Extract the [x, y] coordinate from the center of the cell holding the provided text.  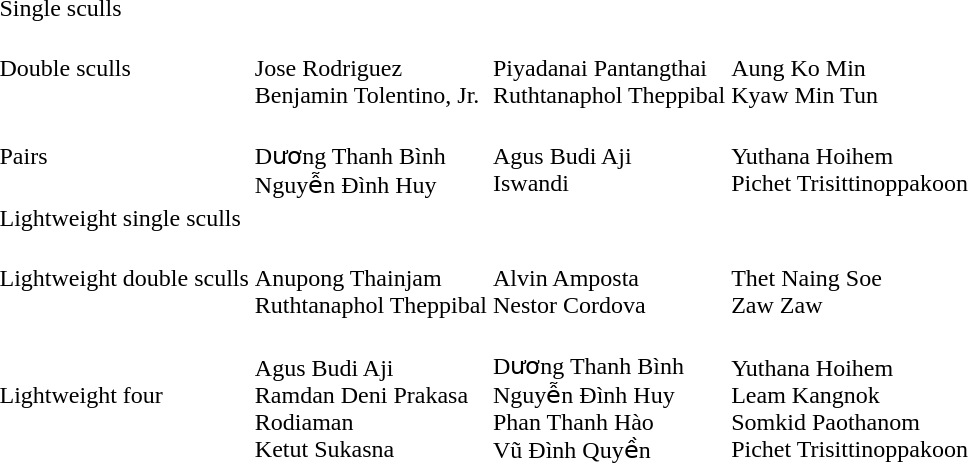
Agus Budi AjiIswandi [610, 156]
Jose RodriguezBenjamin Tolentino, Jr. [370, 68]
Piyadanai PantangthaiRuthtanaphol Theppibal [610, 68]
Dương Thanh BìnhNguyễn Đình Huy [370, 156]
Anupong ThainjamRuthtanaphol Theppibal [370, 278]
Alvin AmpostaNestor Cordova [610, 278]
